For the text-containing cell, return its midpoint in (x, y) coordinate format. 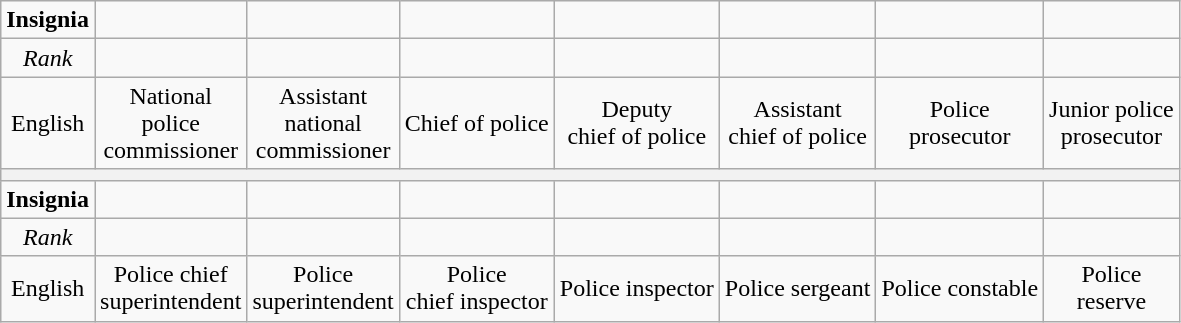
Assistantchief of police (798, 123)
Police inspector (636, 288)
Police sergeant (798, 288)
Policesuperintendent (323, 288)
Policereserve (1112, 288)
Nationalpolicecommissioner (171, 123)
Police constable (960, 288)
Junior policeprosecutor (1112, 123)
Policeprosecutor (960, 123)
Chief of police (476, 123)
Deputychief of police (636, 123)
Policechief inspector (476, 288)
Assistantnationalcommissioner (323, 123)
Police chiefsuperintendent (171, 288)
